Output the (x, y) coordinate of the center of the cell containing the given text.  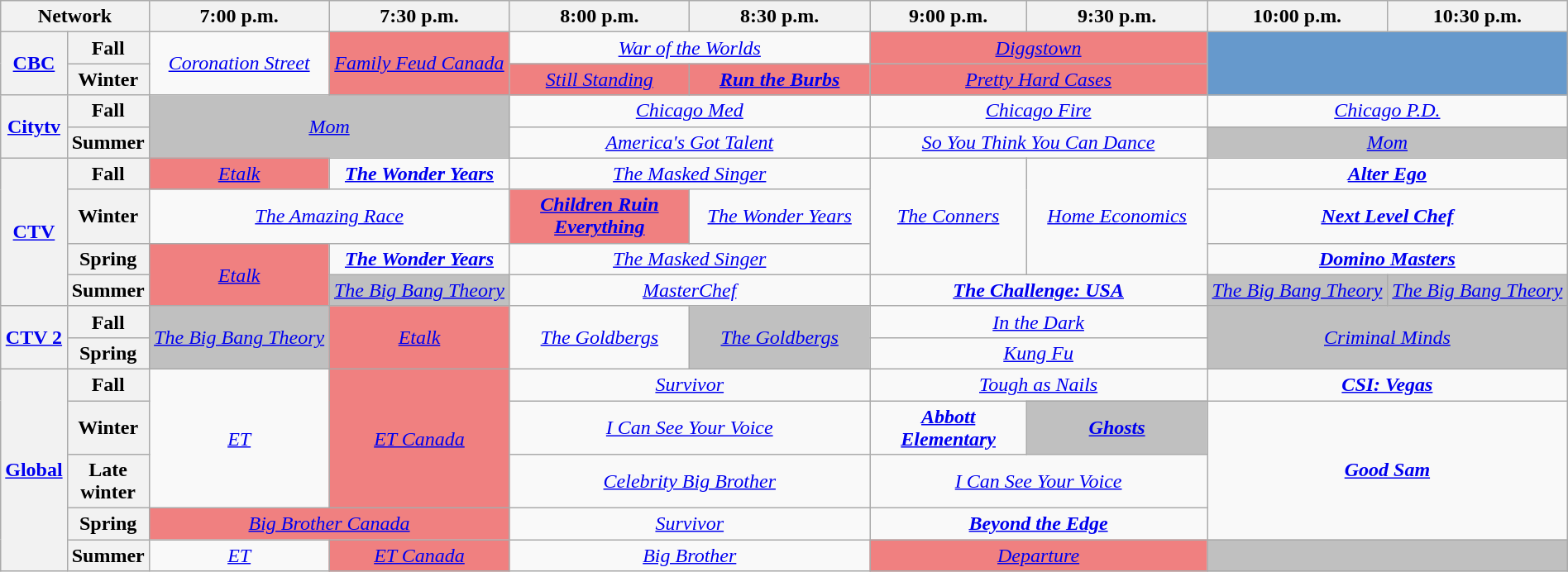
Big Brother (690, 555)
Tough as Nails (1039, 384)
Still Standing (600, 79)
Celebrity Big Brother (690, 481)
War of the Worlds (690, 48)
The Conners (949, 217)
Citytv (34, 126)
7:00 p.m. (239, 17)
Criminal Minds (1388, 337)
Run the Burbs (780, 79)
Good Sam (1388, 470)
The Challenge: USA (1039, 290)
9:30 p.m. (1117, 17)
Coronation Street (239, 64)
Late winter (108, 481)
CSI: Vegas (1388, 384)
Next Level Chef (1388, 217)
The Amazing Race (329, 217)
In the Dark (1039, 322)
Ghosts (1117, 427)
Kung Fu (1039, 353)
10:00 p.m. (1298, 17)
8:00 p.m. (600, 17)
Abbott Elementary (949, 427)
Diggstown (1039, 48)
CTV 2 (34, 337)
Alter Ego (1388, 174)
Global (34, 470)
Children Ruin Everything (600, 217)
CBC (34, 64)
7:30 p.m. (419, 17)
MasterChef (690, 290)
Family Feud Canada (419, 64)
Network (74, 17)
Chicago Med (690, 111)
Beyond the Edge (1039, 524)
9:00 p.m. (949, 17)
Pretty Hard Cases (1039, 79)
10:30 p.m. (1477, 17)
Big Brother Canada (329, 524)
CTV (34, 231)
Chicago P.D. (1388, 111)
Departure (1039, 555)
So You Think You Can Dance (1039, 142)
Chicago Fire (1039, 111)
Home Economics (1117, 217)
America's Got Talent (690, 142)
Domino Masters (1388, 259)
8:30 p.m. (780, 17)
